Return [x, y] of the center of cell containing provided text 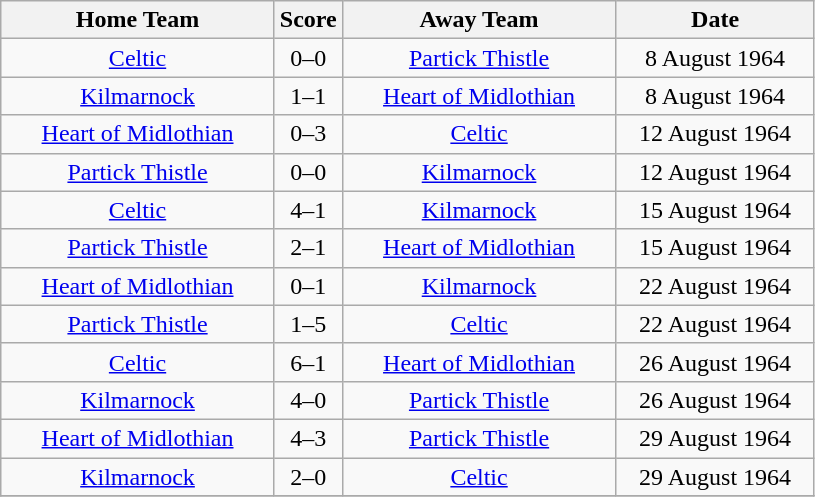
Score [308, 20]
6–1 [308, 362]
4–1 [308, 210]
2–0 [308, 477]
2–1 [308, 248]
Home Team [138, 20]
4–3 [308, 438]
1–5 [308, 324]
0–3 [308, 134]
0–1 [308, 286]
1–1 [308, 96]
4–0 [308, 400]
Away Team [479, 20]
Date [716, 20]
